Identify which cell holds the provided text, then report its (x, y) central coordinate. 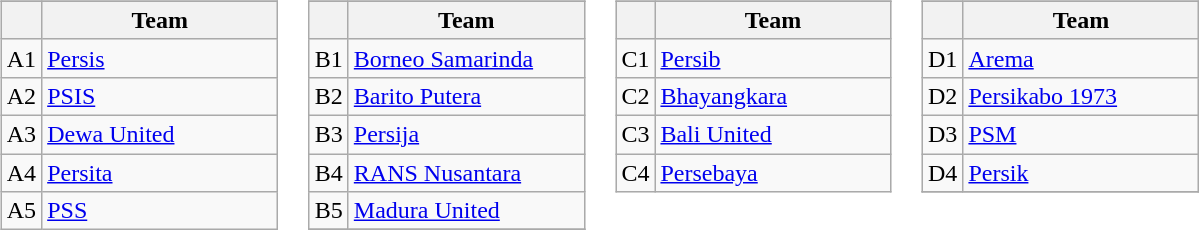
B2 (328, 96)
D1 (942, 58)
D3 (942, 134)
B3 (328, 134)
Persis (160, 58)
Persikabo 1973 (1081, 96)
B5 (328, 211)
Persib (773, 58)
Persik (1081, 173)
Bali United (773, 134)
Persebaya (773, 173)
Barito Putera (466, 96)
A4 (21, 173)
A2 (21, 96)
D4 (942, 173)
A1 (21, 58)
PSM (1081, 134)
D2 (942, 96)
C3 (636, 134)
Madura United (466, 211)
C4 (636, 173)
Arema (1081, 58)
A5 (21, 211)
Persita (160, 173)
PSS (160, 211)
B1 (328, 58)
A3 (21, 134)
C2 (636, 96)
Dewa United (160, 134)
Borneo Samarinda (466, 58)
PSIS (160, 96)
C1 (636, 58)
RANS Nusantara (466, 173)
B4 (328, 173)
Persija (466, 134)
Bhayangkara (773, 96)
